Return [x, y] of the center of cell containing provided text 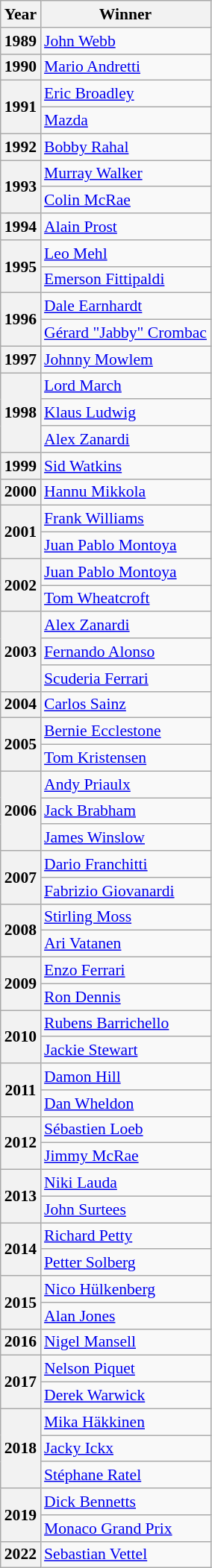
Tom Kristensen [125, 758]
Monaco Grand Prix [125, 1528]
Fernando Alonso [125, 652]
2011 [21, 1090]
Colin McRae [125, 201]
Nelson Piquet [125, 1369]
2001 [21, 532]
2019 [21, 1515]
Ron Dennis [125, 997]
Dale Earnhardt [125, 306]
Dan Wheldon [125, 1103]
Sebastian Vettel [125, 1555]
2005 [21, 744]
1998 [21, 413]
2008 [21, 931]
Mika Häkkinen [125, 1422]
Frank Williams [125, 519]
Leo Mehl [125, 254]
Eric Broadley [125, 94]
Alain Prost [125, 227]
Winner [125, 14]
Ari Vatanen [125, 944]
Sébastien Loeb [125, 1130]
Niki Lauda [125, 1183]
1996 [21, 319]
1991 [21, 107]
2022 [21, 1555]
2006 [21, 811]
2012 [21, 1142]
Dario Franchitti [125, 864]
2014 [21, 1250]
Stirling Moss [125, 917]
2016 [21, 1342]
2000 [21, 492]
2002 [21, 585]
John Webb [125, 41]
2004 [21, 705]
Damon Hill [125, 1077]
2018 [21, 1448]
Derek Warwick [125, 1396]
Murray Walker [125, 174]
Sid Watkins [125, 466]
1993 [21, 186]
2007 [21, 877]
Petter Solberg [125, 1263]
Dick Bennetts [125, 1502]
Enzo Ferrari [125, 971]
Nigel Mansell [125, 1342]
Jacky Ickx [125, 1449]
1992 [21, 147]
James Winslow [125, 838]
Year [21, 14]
Hannu Mikkola [125, 492]
Rubens Barrichello [125, 1024]
Jackie Stewart [125, 1051]
Richard Petty [125, 1236]
1995 [21, 267]
Jimmy McRae [125, 1156]
Bobby Rahal [125, 147]
2003 [21, 652]
Nico Hülkenberg [125, 1289]
Mario Andretti [125, 67]
Tom Wheatcroft [125, 599]
2017 [21, 1382]
Gérard "Jabby" Crombac [125, 333]
Jack Brabham [125, 811]
Mazda [125, 121]
Emerson Fittipaldi [125, 280]
1990 [21, 67]
Carlos Sainz [125, 705]
Scuderia Ferrari [125, 678]
Bernie Ecclestone [125, 731]
2015 [21, 1302]
Alan Jones [125, 1316]
Klaus Ludwig [125, 413]
Lord March [125, 386]
1989 [21, 41]
Johnny Mowlem [125, 359]
1997 [21, 359]
1994 [21, 227]
2010 [21, 1036]
John Surtees [125, 1209]
Andy Priaulx [125, 784]
Stéphane Ratel [125, 1476]
Fabrizio Giovanardi [125, 891]
2013 [21, 1196]
2009 [21, 984]
1999 [21, 466]
